Search for the cell housing the specified text and yield its [x, y] center coordinate. 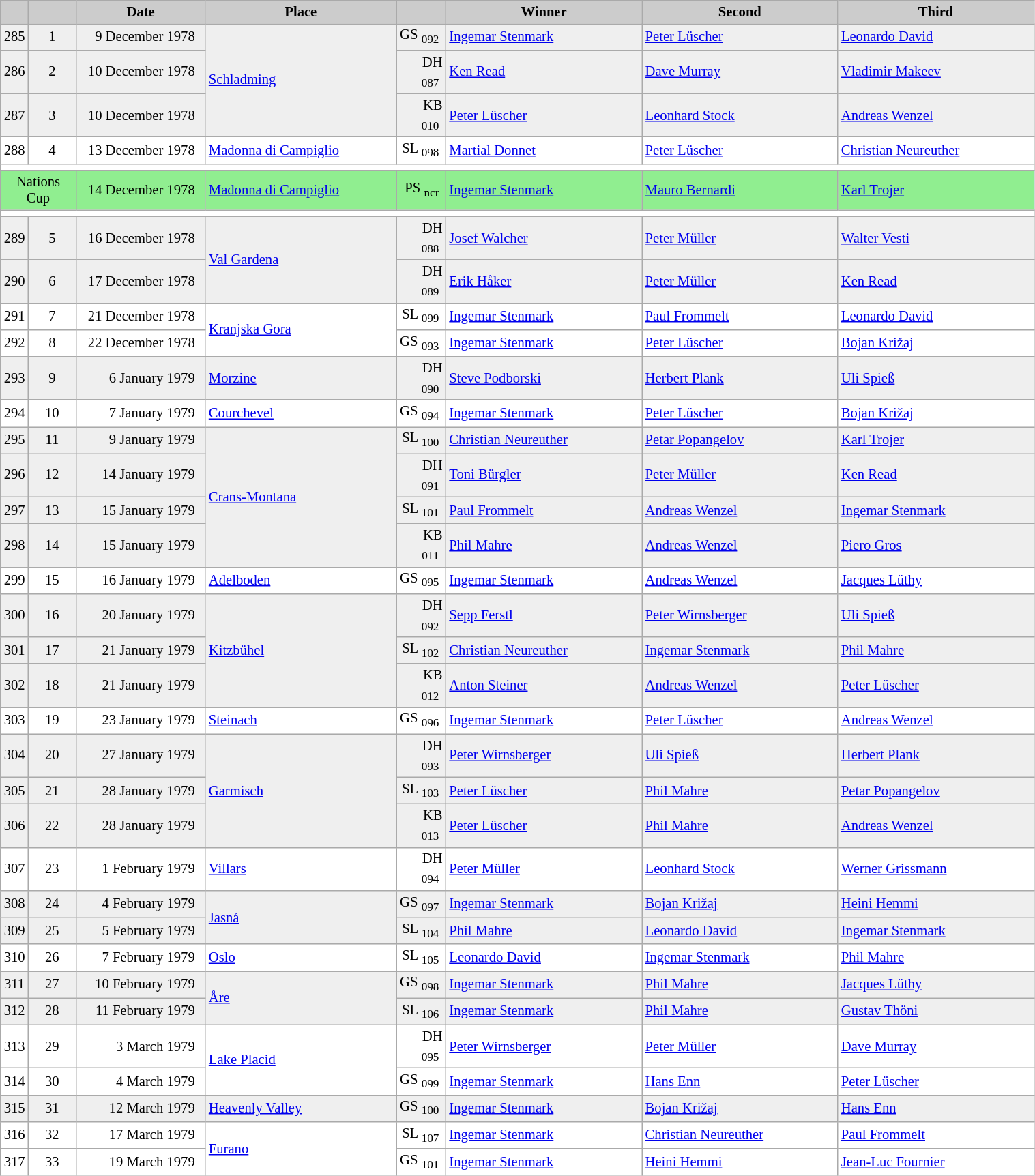
18 [52, 685]
Val Gardena [301, 259]
5 February 1979 [141, 930]
Erik Håker [543, 281]
11 February 1979 [141, 1011]
DH 090 [422, 378]
SL 103 [422, 790]
311 [15, 984]
Adelboden [301, 580]
17 [52, 651]
6 January 1979 [141, 378]
317 [15, 1162]
Place [301, 12]
286 [15, 72]
12 [52, 475]
302 [15, 685]
305 [15, 790]
14 January 1979 [141, 475]
DH 087 [422, 72]
6 [52, 281]
10 [52, 413]
16 [52, 615]
SL 102 [422, 651]
21 December 1978 [141, 317]
307 [15, 869]
Kitzbühel [301, 650]
Lake Placid [301, 1060]
16 December 1978 [141, 237]
Toni Bürgler [543, 475]
GS 100 [422, 1108]
16 January 1979 [141, 580]
24 [52, 903]
Winner [543, 12]
DH 089 [422, 281]
Åre [301, 997]
9 [52, 378]
13 December 1978 [141, 150]
32 [52, 1135]
Sepp Ferstl [543, 615]
KB 010 [422, 115]
26 [52, 958]
19 March 1979 [141, 1162]
SL 107 [422, 1135]
Second [740, 12]
33 [52, 1162]
316 [15, 1135]
292 [15, 342]
21 [52, 790]
293 [15, 378]
DH 088 [422, 237]
285 [15, 37]
Schladming [301, 80]
Steinach [301, 720]
294 [15, 413]
KB 013 [422, 825]
Oslo [301, 958]
GS 096 [422, 720]
Heavenly Valley [301, 1108]
DH 094 [422, 869]
Courchevel [301, 413]
GS 094 [422, 413]
30 [52, 1081]
289 [15, 237]
GS 097 [422, 903]
314 [15, 1081]
297 [15, 510]
GS 095 [422, 580]
SL 101 [422, 510]
310 [15, 958]
303 [15, 720]
Vladimir Makeev [936, 72]
Piero Gros [936, 544]
31 [52, 1108]
298 [15, 544]
Anton Steiner [543, 685]
29 [52, 1046]
PS ncr [422, 190]
Garmisch [301, 791]
DH 092 [422, 615]
8 [52, 342]
288 [15, 150]
291 [15, 317]
27 January 1979 [141, 756]
9 December 1978 [141, 37]
GS 099 [422, 1081]
20 [52, 756]
DH 091 [422, 475]
15 [52, 580]
Kranjska Gora [301, 330]
17 March 1979 [141, 1135]
3 March 1979 [141, 1046]
1 [52, 37]
28 [52, 1011]
287 [15, 115]
Crans-Montana [301, 497]
SL 106 [422, 1011]
3 [52, 115]
20 January 1979 [141, 615]
Nations Cup [38, 190]
Third [936, 12]
Josef Walcher [543, 237]
14 December 1978 [141, 190]
22 December 1978 [141, 342]
299 [15, 580]
315 [15, 1108]
KB 011 [422, 544]
27 [52, 984]
SL 100 [422, 439]
312 [15, 1011]
295 [15, 439]
Villars [301, 869]
25 [52, 930]
Furano [301, 1149]
301 [15, 651]
Date [141, 12]
17 December 1978 [141, 281]
23 January 1979 [141, 720]
DH 093 [422, 756]
1 February 1979 [141, 869]
12 March 1979 [141, 1108]
7 February 1979 [141, 958]
GS 093 [422, 342]
13 [52, 510]
4 March 1979 [141, 1081]
304 [15, 756]
GS 101 [422, 1162]
22 [52, 825]
SL 105 [422, 958]
SL 104 [422, 930]
306 [15, 825]
9 January 1979 [141, 439]
GS 092 [422, 37]
4 [52, 150]
GS 098 [422, 984]
SL 098 [422, 150]
290 [15, 281]
296 [15, 475]
Jean-Luc Fournier [936, 1162]
309 [15, 930]
10 February 1979 [141, 984]
4 February 1979 [141, 903]
SL 099 [422, 317]
Morzine [301, 378]
Walter Vesti [936, 237]
2 [52, 72]
313 [15, 1046]
Jasná [301, 917]
300 [15, 615]
Gustav Thöni [936, 1011]
19 [52, 720]
Werner Grissmann [936, 869]
11 [52, 439]
23 [52, 869]
308 [15, 903]
14 [52, 544]
Mauro Bernardi [740, 190]
7 January 1979 [141, 413]
5 [52, 237]
KB 012 [422, 685]
Martial Donnet [543, 150]
Steve Podborski [543, 378]
DH 095 [422, 1046]
7 [52, 317]
